Find where the given text appears and provide that cell's center as (X, Y) coordinate. 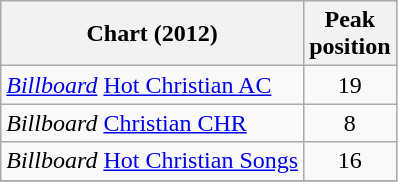
Peakposition (350, 34)
Billboard Hot Christian Songs (152, 161)
Billboard Christian CHR (152, 123)
8 (350, 123)
16 (350, 161)
Chart (2012) (152, 34)
Billboard Hot Christian AC (152, 85)
19 (350, 85)
